Pinpoint the cell where the given text exists, returning its [X, Y] midpoint coordinate. 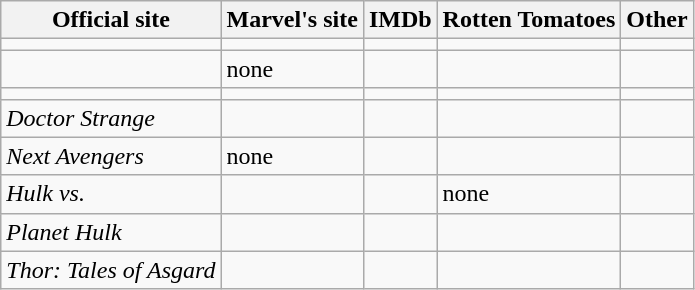
Hulk vs. [111, 194]
Other [657, 20]
Official site [111, 20]
Next Avengers [111, 156]
Marvel's site [292, 20]
Planet Hulk [111, 232]
Rotten Tomatoes [529, 20]
IMDb [400, 20]
Thor: Tales of Asgard [111, 270]
Doctor Strange [111, 118]
